Capture the cell that displays the provided text and extract its (x, y) central coordinate. 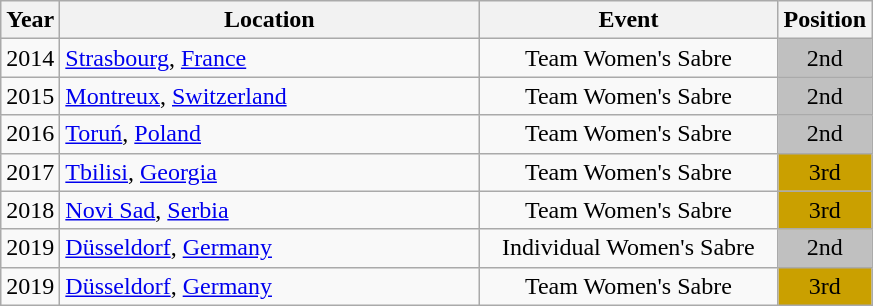
2018 (30, 210)
2017 (30, 172)
Year (30, 20)
Toruń, Poland (270, 134)
Montreux, Switzerland (270, 96)
Tbilisi, Georgia (270, 172)
Location (270, 20)
2015 (30, 96)
Event (628, 20)
2014 (30, 58)
Position (825, 20)
Individual Women's Sabre (628, 248)
2016 (30, 134)
Strasbourg, France (270, 58)
Novi Sad, Serbia (270, 210)
